Return (x, y) of the center of cell containing provided text 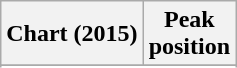
Chart (2015) (72, 34)
Peakposition (189, 34)
